Detect which cell encompasses the target text, then output its [x, y] center coordinate. 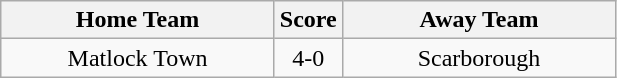
Home Team [138, 20]
Scarborough [479, 58]
Score [308, 20]
Away Team [479, 20]
4-0 [308, 58]
Matlock Town [138, 58]
